Pinpoint the cell where the given text exists, returning its (X, Y) midpoint coordinate. 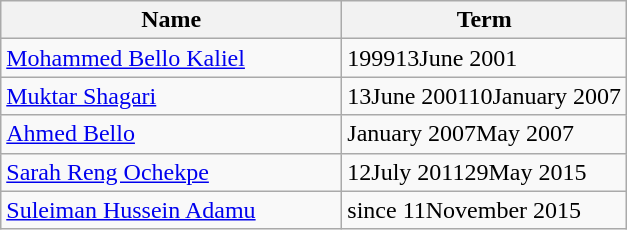
Muktar Shagari (172, 96)
since 11November 2015 (484, 210)
Term (484, 20)
Suleiman Hussein Adamu (172, 210)
Ahmed Bello (172, 134)
Mohammed Bello Kaliel (172, 58)
January 2007May 2007 (484, 134)
199913June 2001 (484, 58)
Name (172, 20)
Sarah Reng Ochekpe (172, 172)
12July 201129May 2015 (484, 172)
13June 200110January 2007 (484, 96)
